Identify which cell holds the provided text, then report its [x, y] central coordinate. 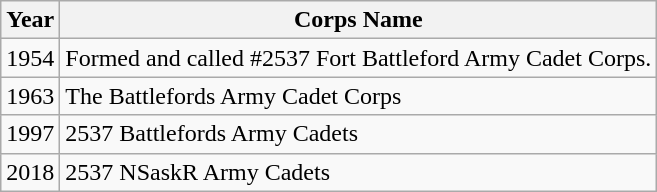
1954 [30, 58]
2537 Battlefords Army Cadets [358, 134]
1963 [30, 96]
2018 [30, 172]
The Battlefords Army Cadet Corps [358, 96]
Formed and called #2537 Fort Battleford Army Cadet Corps. [358, 58]
Corps Name [358, 20]
1997 [30, 134]
Year [30, 20]
2537 NSaskR Army Cadets [358, 172]
